Capture the cell that displays the provided text and extract its [X, Y] central coordinate. 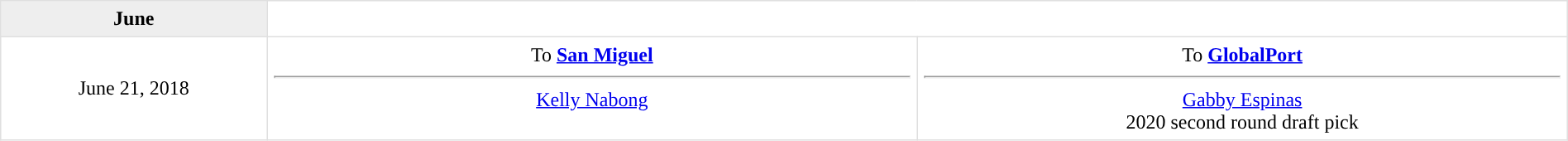
To GlobalPortGabby Espinas 2020 second round draft pick [1242, 88]
June 21, 2018 [134, 88]
To San MiguelKelly Nabong [592, 88]
June [134, 19]
